Detect which cell encompasses the target text, then output its (X, Y) center coordinate. 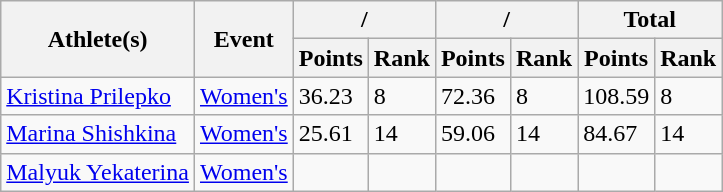
Kristina Prilepko (98, 96)
Total (650, 20)
108.59 (616, 96)
Malyuk Yekaterina (98, 172)
84.67 (616, 134)
25.61 (330, 134)
36.23 (330, 96)
Event (244, 39)
Athlete(s) (98, 39)
Marina Shishkina (98, 134)
59.06 (472, 134)
72.36 (472, 96)
